Determine the (x, y) coordinate at the center of the cell enclosing the given text.  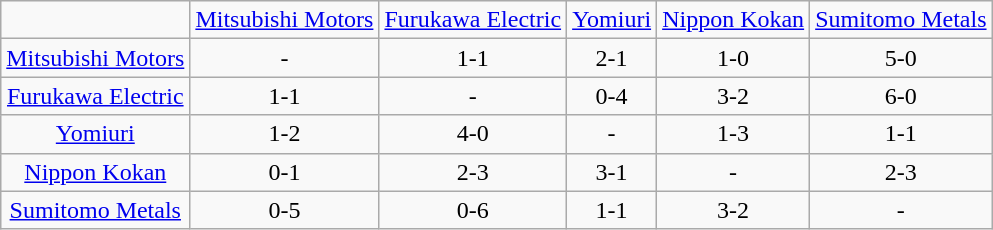
1-3 (734, 134)
5-0 (901, 58)
0-6 (473, 210)
0-5 (284, 210)
6-0 (901, 96)
4-0 (473, 134)
1-2 (284, 134)
0-4 (612, 96)
0-1 (284, 172)
2-1 (612, 58)
1-0 (734, 58)
3-1 (612, 172)
